Search for the cell housing the specified text and yield its [X, Y] center coordinate. 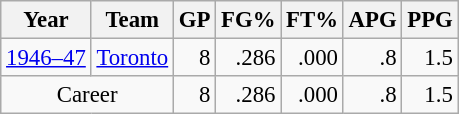
FG% [248, 20]
APG [372, 20]
Career [88, 95]
FT% [312, 20]
1946–47 [46, 58]
Year [46, 20]
Toronto [132, 58]
PPG [430, 20]
GP [194, 20]
Team [132, 20]
